Identify which cell holds the provided text, then report its (X, Y) central coordinate. 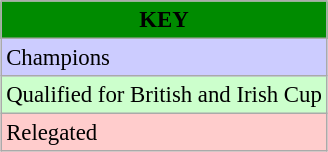
Relegated (164, 133)
Qualified for British and Irish Cup (164, 95)
KEY (164, 20)
Champions (164, 57)
